Capture the cell that displays the provided text and extract its [X, Y] central coordinate. 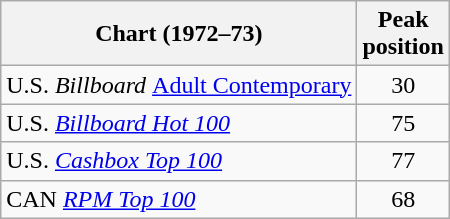
Peakposition [403, 34]
U.S. Cashbox Top 100 [179, 161]
U.S. Billboard Hot 100 [179, 123]
U.S. Billboard Adult Contemporary [179, 85]
Chart (1972–73) [179, 34]
30 [403, 85]
CAN RPM Top 100 [179, 199]
75 [403, 123]
68 [403, 199]
77 [403, 161]
